Search for the cell housing the specified text and yield its (x, y) center coordinate. 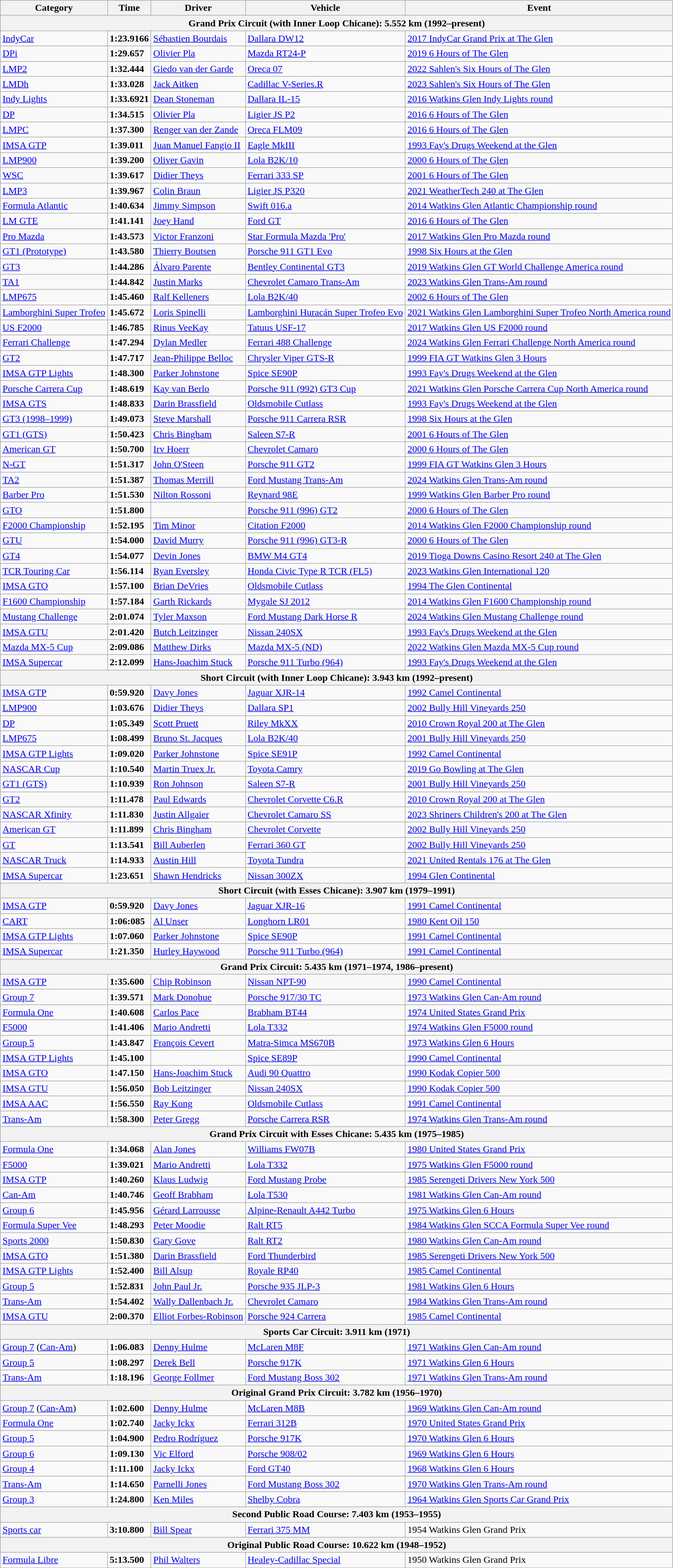
Nilton Rossoni (198, 495)
2023 Sahlen's Six Hours of The Glen (539, 84)
TA2 (54, 480)
1:48.300 (130, 373)
Dallara IL-15 (326, 99)
F2000 Championship (54, 525)
1:43.573 (130, 236)
1:09.130 (130, 1454)
Brian DeVries (198, 586)
1:33.028 (130, 84)
Gary Gove (198, 1241)
Group 7 (54, 997)
NASCAR Xfinity (54, 814)
2014 Watkins Glen F2000 Championship round (539, 525)
Grand Prix Circuit (with Inner Loop Chicane): 5.552 km (1992–present) (337, 23)
2:00.370 (130, 1317)
Ford Mustang Trans-Am (326, 480)
1968 Watkins Glen 6 Hours (539, 1469)
1:49.073 (130, 419)
Ford GT40 (326, 1469)
1:11.899 (130, 830)
Jaguar XJR-16 (326, 906)
Indy Lights (54, 99)
Parnelli Jones (198, 1484)
Peter Moodie (198, 1225)
Ferrari 488 Challenge (326, 343)
1:04.900 (130, 1438)
Paul Edwards (198, 799)
Peter Gregg (198, 1119)
Jaguar XJR-14 (326, 693)
1:43.580 (130, 251)
Bob Leitzinger (198, 1088)
1:46.785 (130, 327)
1:13.541 (130, 845)
Brabham BT44 (326, 1012)
Toyota Tundra (326, 860)
Ligier JS P320 (326, 191)
5:13.500 (130, 1560)
1:08.297 (130, 1362)
GTO (54, 510)
1:52.831 (130, 1286)
McLaren M8B (326, 1408)
LMP2 (54, 69)
2019 6 Hours of The Glen (539, 54)
2:01.420 (130, 632)
2017 Watkins Glen US F2000 round (539, 327)
1:58.300 (130, 1119)
Lola T530 (326, 1195)
1980 Watkins Glen Can-Am round (539, 1241)
Jimmy Simpson (198, 206)
Original Grand Prix Circuit: 3.782 km (1956–1970) (337, 1392)
Victor Franzoni (198, 236)
1:40.260 (130, 1180)
1:51.387 (130, 480)
1:45.672 (130, 312)
John Paul Jr. (198, 1286)
Barber Pro (54, 495)
IMSA GTS (54, 403)
2023 Watkins Glen International 120 (539, 571)
GT1 (Prototype) (54, 251)
2014 Watkins Glen Atlantic Championship round (539, 206)
David Murry (198, 541)
IndyCar (54, 38)
Time (130, 8)
Pro Mazda (54, 236)
Thierry Boutsen (198, 251)
Ford Mustang Dark Horse R (326, 616)
George Follmer (198, 1377)
Austin Hill (198, 860)
GT3 (1998–1999) (54, 419)
2024 Watkins Glen Mustang Challenge round (539, 616)
1:39.200 (130, 160)
IMSA AAC (54, 1103)
1:44.842 (130, 282)
Bill Spear (198, 1530)
1:48.293 (130, 1225)
Formula Super Vee (54, 1225)
1975 Watkins Glen F5000 round (539, 1165)
LMPC (54, 130)
Ryan Eversley (198, 571)
Chevrolet Camaro Trans-Am (326, 282)
Porsche Carrera Cup (54, 388)
Short Circuit (with Esses Chicane): 3.907 km (1979–1991) (337, 890)
Spice SE89P (326, 1058)
2024 Watkins Glen Ferrari Challenge North America round (539, 343)
WSC (54, 175)
Juan Manuel Fangio II (198, 145)
1:50.423 (130, 434)
1:41.141 (130, 221)
1994 Glen Continental (539, 875)
Honda Civic Type R TCR (FL5) (326, 571)
Bentley Continental GT3 (326, 267)
Porsche 935 JLP-3 (326, 1286)
Sports 2000 (54, 1241)
Reynard 98E (326, 495)
Second Public Road Course: 7.403 km (1953–1955) (337, 1514)
Ferrari 375 MM (326, 1530)
Jack Aitken (198, 84)
Nissan NPT-90 (326, 982)
Devin Jones (198, 556)
2021 Watkins Glen Lamborghini Super Trofeo North America round (539, 312)
Star Formula Mazda 'Pro' (326, 236)
1:33.6921 (130, 99)
Matthew Dirks (198, 647)
Vehicle (326, 8)
Jean-Philippe Belloc (198, 358)
1:48.619 (130, 388)
1:21.350 (130, 952)
N-GT (54, 465)
Kay van Berlo (198, 388)
LMDh (54, 84)
Grand Prix Circuit with Esses Chicane: 5.435 km (1975–1985) (337, 1134)
2:01.074 (130, 616)
1:02.740 (130, 1423)
Chevrolet Corvette C6.R (326, 799)
Elliot Forbes-Robinson (198, 1317)
2023 Shriners Children's 200 at The Glen (539, 814)
GT3 (54, 267)
1980 United States Grand Prix (539, 1149)
1:37.300 (130, 130)
NASCAR Cup (54, 769)
Chevrolet Corvette (326, 830)
Porsche 911 (996) GT2 (326, 510)
2019 Tioga Downs Casino Resort 240 at The Glen (539, 556)
1970 United States Grand Prix (539, 1423)
1:47.150 (130, 1073)
Original Public Road Course: 10.622 km (1948–1952) (337, 1545)
Eagle MkIII (326, 145)
John O'Steen (198, 465)
1:11.478 (130, 799)
Riley MkXX (326, 723)
1:47.717 (130, 358)
1:50.700 (130, 449)
US F2000 (54, 327)
1:43.847 (130, 1043)
Geoff Brabham (198, 1195)
Al Unser (198, 921)
1994 The Glen Continental (539, 586)
Porsche 908/02 (326, 1454)
1:23.651 (130, 875)
1:40.746 (130, 1195)
1:23.9166 (130, 38)
1:34.515 (130, 114)
1:44.286 (130, 267)
Mygale SJ 2012 (326, 601)
NASCAR Truck (54, 860)
Porsche 911 GT2 (326, 465)
Ray Kong (198, 1103)
1975 Watkins Glen 6 Hours (539, 1210)
Vic Elford (198, 1454)
Klaus Ludwig (198, 1180)
Bill Auberlen (198, 845)
Lamborghini Super Trofeo (54, 312)
2017 Watkins Glen Pro Mazda round (539, 236)
Lamborghini Huracán Super Trofeo Evo (326, 312)
Sébastien Bourdais (198, 38)
Oreca 07 (326, 69)
2024 Watkins Glen Trans-Am round (539, 480)
2016 Watkins Glen Indy Lights round (539, 99)
GT4 (54, 556)
Driver (198, 8)
1:03.676 (130, 708)
Phil Walters (198, 1560)
1:48.833 (130, 403)
1:40.634 (130, 206)
2022 Sahlen's Six Hours of The Glen (539, 69)
Healey-Cadillac Special (326, 1560)
Pedro Rodríguez (198, 1438)
Toyota Camry (326, 769)
1:09.020 (130, 754)
GTU (54, 541)
François Cevert (198, 1043)
Spice SE91P (326, 754)
Justin Marks (198, 282)
Ralf Kelleners (198, 297)
Chip Robinson (198, 982)
Ferrari 360 GT (326, 845)
Ford Mustang Probe (326, 1180)
1:57.184 (130, 601)
Hurley Haywood (198, 952)
2019 Go Bowling at The Glen (539, 769)
Porsche 924 Carrera (326, 1317)
CART (54, 921)
2022 Watkins Glen Mazda MX-5 Cup round (539, 647)
1950 Watkins Glen Grand Prix (539, 1560)
Bruno St. Jacques (198, 738)
1964 Watkins Glen Sports Car Grand Prix (539, 1499)
Cadillac V-Series.R (326, 84)
2:12.099 (130, 662)
Event (539, 8)
Shelby Cobra (326, 1499)
1:02.600 (130, 1408)
1973 Watkins Glen 6 Hours (539, 1043)
Gérard Larrousse (198, 1210)
2017 IndyCar Grand Prix at The Glen (539, 38)
Renger van der Zande (198, 130)
1:54.077 (130, 556)
Ralt RT2 (326, 1241)
1981 Watkins Glen 6 Hours (539, 1286)
1971 Watkins Glen Can-Am round (539, 1347)
DPi (54, 54)
1:07.060 (130, 936)
1:32.444 (130, 69)
TA1 (54, 282)
1981 Watkins Glen Can-Am round (539, 1195)
Ford GT (326, 221)
1:11.100 (130, 1469)
Tim Minor (198, 525)
1973 Watkins Glen Can-Am round (539, 997)
1954 Watkins Glen Grand Prix (539, 1530)
2019 Watkins Glen GT World Challenge America round (539, 267)
1:39.011 (130, 145)
1:39.617 (130, 175)
Swift 016.a (326, 206)
1:45.956 (130, 1210)
1:54.000 (130, 541)
Álvaro Parente (198, 267)
Group 3 (54, 1499)
Nissan 300ZX (326, 875)
1:35.600 (130, 982)
Tatuus USF-17 (326, 327)
Williams FW07B (326, 1149)
Ralt RT5 (326, 1225)
Mazda MX-5 Cup (54, 647)
Citation F2000 (326, 525)
1970 Watkins Glen 6 Hours (539, 1438)
Alpine-Renault A442 Turbo (326, 1210)
Porsche 911 Carrera RSR (326, 419)
1:45.100 (130, 1058)
Porsche 911 (992) GT3 Cup (326, 388)
Porsche 917/30 TC (326, 997)
Butch Leitzinger (198, 632)
1:47.294 (130, 343)
1:10.939 (130, 784)
1:11.830 (130, 814)
Dylan Medler (198, 343)
1:45.460 (130, 297)
Ferrari Challenge (54, 343)
F1600 Championship (54, 601)
1:51.800 (130, 510)
1:50.830 (130, 1241)
Formula Libre (54, 1560)
LM GTE (54, 221)
Ligier JS P2 (326, 114)
Chrysler Viper GTS-R (326, 358)
2002 6 Hours of The Glen (539, 297)
Joey Hand (198, 221)
Wally Dallenbach Jr. (198, 1301)
Mustang Challenge (54, 616)
1:06:085 (130, 921)
Thomas Merrill (198, 480)
Dean Stoneman (198, 99)
2021 WeatherTech 240 at The Glen (539, 191)
1:18.196 (130, 1377)
Category (54, 8)
Giedo van der Garde (198, 69)
Loris Spinelli (198, 312)
1:29.657 (130, 54)
1971 Watkins Glen Trans-Am round (539, 1377)
1:40.608 (130, 1012)
Sports car (54, 1530)
1:24.800 (130, 1499)
1:41.406 (130, 1027)
Short Circuit (with Inner Loop Chicane): 3.943 km (1992–present) (337, 678)
Porsche Carrera RSR (326, 1119)
1:51.530 (130, 495)
BMW M4 GT4 (326, 556)
Dallara DW12 (326, 38)
Justin Allgaier (198, 814)
1974 Watkins Glen F5000 round (539, 1027)
2014 Watkins Glen F1600 Championship round (539, 601)
1980 Kent Oil 150 (539, 921)
TCR Touring Car (54, 571)
1:14.933 (130, 860)
Chevrolet Camaro SS (326, 814)
Carlos Pace (198, 1012)
1:51.317 (130, 465)
1:10.540 (130, 769)
3:10.800 (130, 1530)
1:08.499 (130, 738)
Ken Miles (198, 1499)
Tyler Maxson (198, 616)
2023 Watkins Glen Trans-Am round (539, 282)
Royale RP40 (326, 1271)
1:52.195 (130, 525)
McLaren M8F (326, 1347)
LMP3 (54, 191)
Porsche 911 (996) GT3-R (326, 541)
1:57.100 (130, 586)
Ford Thunderbird (326, 1256)
1:39.967 (130, 191)
Garth Rickards (198, 601)
Mazda RT24-P (326, 54)
1970 Watkins Glen Trans-Am round (539, 1484)
1984 Watkins Glen SCCA Formula Super Vee round (539, 1225)
Ron Johnson (198, 784)
Matra-Simca MS670B (326, 1043)
Oliver Gavin (198, 160)
Audi 90 Quattro (326, 1073)
1984 Watkins Glen Trans-Am round (539, 1301)
Formula Atlantic (54, 206)
1:39.571 (130, 997)
2:09.086 (130, 647)
Steve Marshall (198, 419)
1974 Watkins Glen Trans-Am round (539, 1119)
Alan Jones (198, 1149)
1:14.650 (130, 1484)
1999 Watkins Glen Barber Pro round (539, 495)
1971 Watkins Glen 6 Hours (539, 1362)
Derek Bell (198, 1362)
Can-Am (54, 1195)
Oreca FLM09 (326, 130)
Porsche 911 GT1 Evo (326, 251)
GT (54, 845)
1969 Watkins Glen Can-Am round (539, 1408)
2021 Watkins Glen Porsche Carrera Cup North America round (539, 388)
Mark Donohue (198, 997)
Irv Hoerr (198, 449)
1:56.050 (130, 1088)
Sports Car Circuit: 3.911 km (1971) (337, 1332)
Ferrari 333 SP (326, 175)
Dallara SP1 (326, 708)
Lola B2K/10 (326, 160)
Longhorn LR01 (326, 921)
1974 United States Grand Prix (539, 1012)
Group 4 (54, 1469)
1:56.114 (130, 571)
1:51.380 (130, 1256)
2021 United Rentals 176 at The Glen (539, 860)
Scott Pruett (198, 723)
1969 Watkins Glen 6 Hours (539, 1454)
Colin Braun (198, 191)
Grand Prix Circuit: 5.435 km (1971–1974, 1986–present) (337, 967)
Ferrari 312B (326, 1423)
Bill Alsup (198, 1271)
1:34.068 (130, 1149)
Martin Truex Jr. (198, 769)
1:56.550 (130, 1103)
1:05.349 (130, 723)
1:52.400 (130, 1271)
Shawn Hendricks (198, 875)
1:54.402 (130, 1301)
Rinus VeeKay (198, 327)
1:06.083 (130, 1347)
1:39.021 (130, 1165)
Mazda MX-5 (ND) (326, 647)
